Return [x, y] of the center of cell containing provided text 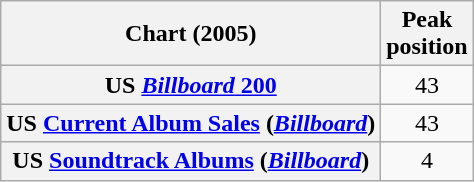
US Soundtrack Albums (Billboard) [191, 161]
US Billboard 200 [191, 85]
Peakposition [427, 34]
Chart (2005) [191, 34]
US Current Album Sales (Billboard) [191, 123]
4 [427, 161]
